Pinpoint the cell where the given text exists, returning its (x, y) midpoint coordinate. 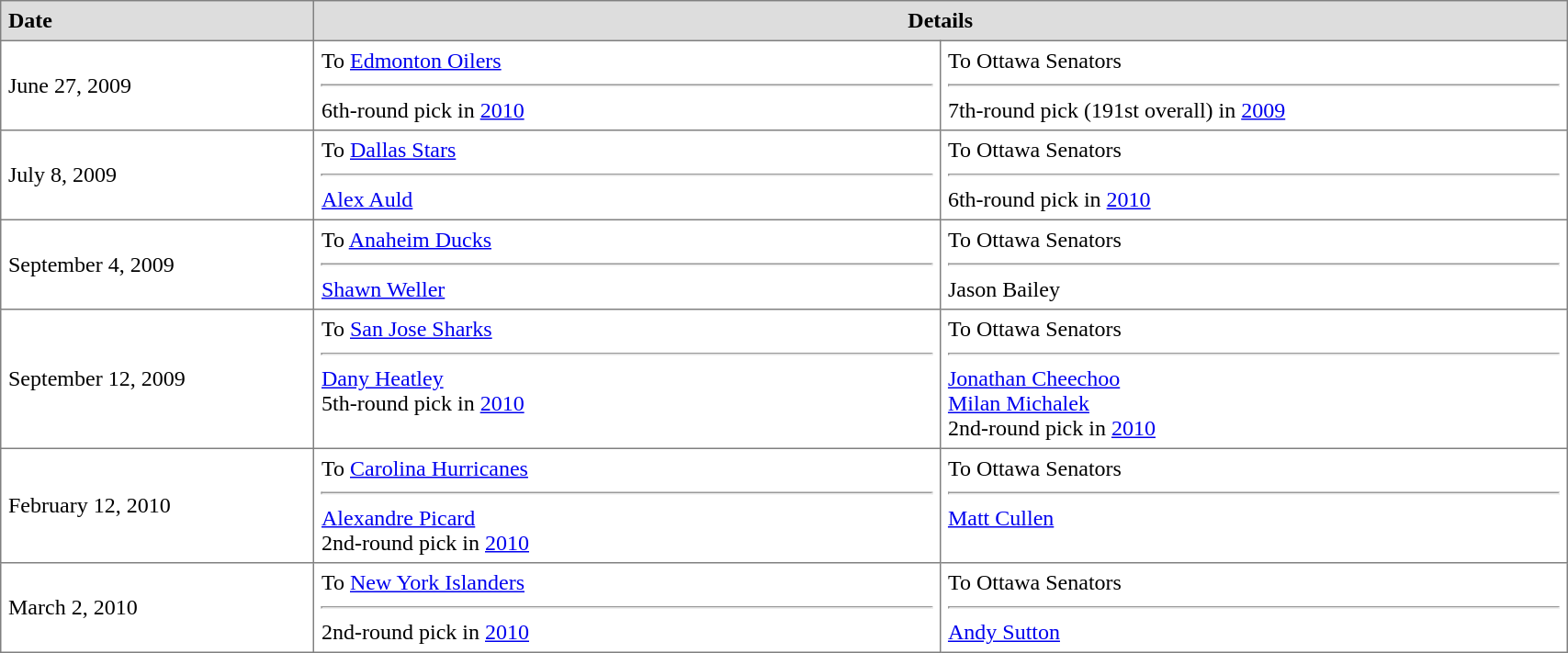
To Dallas Stars Alex Auld (627, 175)
To Edmonton Oilers 6th-round pick in 2010 (627, 85)
September 12, 2009 (158, 379)
To Ottawa Senators 7th-round pick (191st overall) in 2009 (1254, 85)
February 12, 2010 (158, 505)
July 8, 2009 (158, 175)
To Ottawa SenatorsJason Bailey (1254, 265)
To Anaheim DucksShawn Weller (627, 265)
To Ottawa SenatorsMatt Cullen (1254, 505)
To Ottawa SenatorsAndy Sutton (1254, 608)
Date (158, 21)
To Ottawa SenatorsJonathan CheechooMilan Michalek2nd-round pick in 2010 (1254, 379)
To New York Islanders2nd-round pick in 2010 (627, 608)
September 4, 2009 (158, 265)
Details (941, 21)
March 2, 2010 (158, 608)
To San Jose SharksDany Heatley5th-round pick in 2010 (627, 379)
To Carolina HurricanesAlexandre Picard2nd-round pick in 2010 (627, 505)
June 27, 2009 (158, 85)
To Ottawa Senators 6th-round pick in 2010 (1254, 175)
